Identify which cell holds the provided text, then report its [x, y] central coordinate. 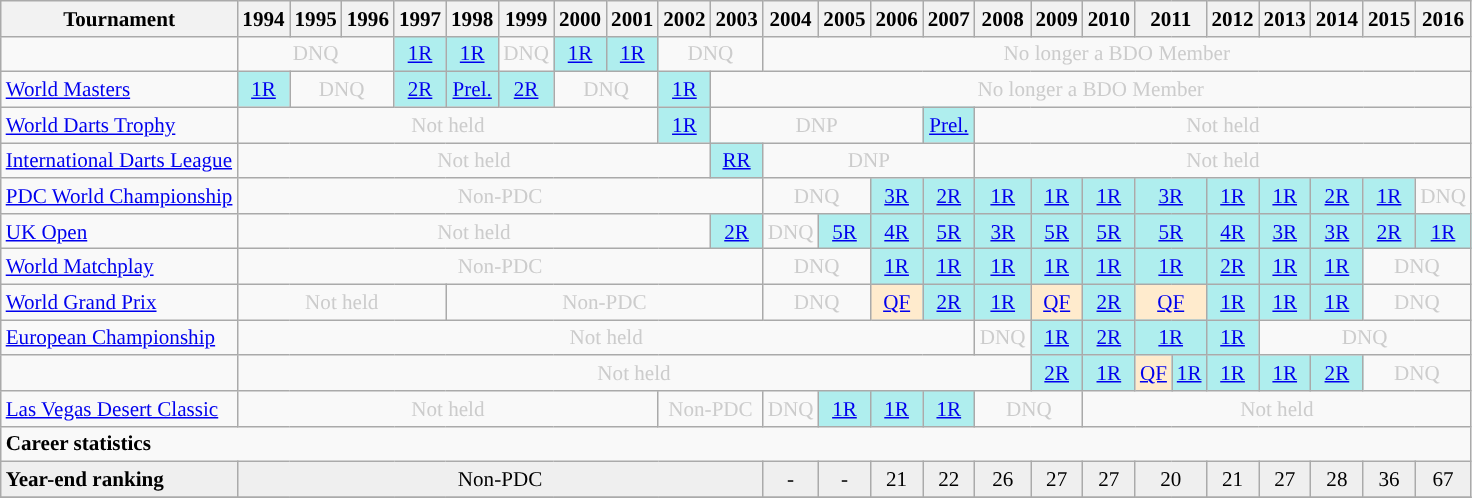
International Darts League [120, 160]
2001 [632, 18]
2010 [1109, 18]
Tournament [120, 18]
UK Open [120, 230]
2015 [1389, 18]
2004 [791, 18]
2005 [844, 18]
World Matchplay [120, 266]
2012 [1232, 18]
1996 [368, 18]
Career statistics [736, 444]
2003 [736, 18]
1995 [316, 18]
World Masters [120, 90]
2007 [949, 18]
PDC World Championship [120, 196]
Year-end ranking [120, 480]
European Championship [120, 338]
1997 [420, 18]
26 [1003, 480]
1998 [472, 18]
20 [1171, 480]
28 [1337, 480]
67 [1443, 480]
2009 [1057, 18]
World Grand Prix [120, 302]
2008 [1003, 18]
2002 [684, 18]
2016 [1443, 18]
36 [1389, 480]
Las Vegas Desert Classic [120, 408]
World Darts Trophy [120, 124]
2013 [1285, 18]
22 [949, 480]
2014 [1337, 18]
2006 [897, 18]
RR [736, 160]
1994 [263, 18]
2000 [580, 18]
2011 [1171, 18]
1999 [526, 18]
